Return the (x, y) coordinate for the center point of the cell that contains the specified text.  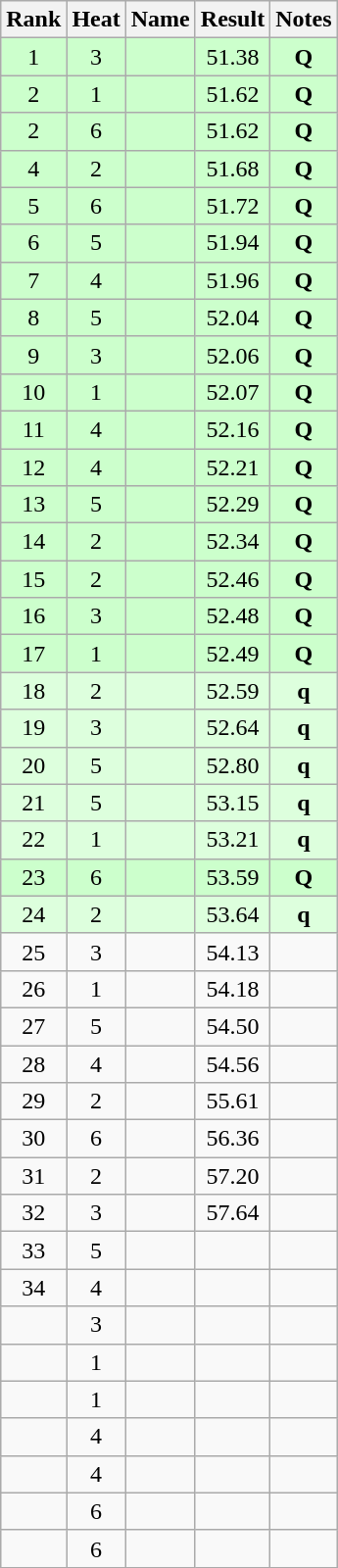
Name (161, 20)
30 (33, 1139)
53.15 (232, 803)
10 (33, 392)
7 (33, 280)
33 (33, 1250)
52.80 (232, 765)
53.64 (232, 914)
54.50 (232, 1026)
23 (33, 877)
54.18 (232, 989)
20 (33, 765)
25 (33, 952)
32 (33, 1213)
12 (33, 467)
57.64 (232, 1213)
54.13 (232, 952)
51.96 (232, 280)
53.59 (232, 877)
24 (33, 914)
52.59 (232, 691)
51.94 (232, 243)
34 (33, 1288)
28 (33, 1063)
52.06 (232, 355)
9 (33, 355)
11 (33, 429)
29 (33, 1102)
52.34 (232, 542)
52.49 (232, 654)
15 (33, 579)
52.48 (232, 616)
8 (33, 318)
Notes (304, 20)
22 (33, 840)
17 (33, 654)
52.21 (232, 467)
53.21 (232, 840)
19 (33, 728)
52.29 (232, 505)
56.36 (232, 1139)
55.61 (232, 1102)
27 (33, 1026)
31 (33, 1176)
51.38 (232, 57)
18 (33, 691)
52.07 (232, 392)
54.56 (232, 1063)
13 (33, 505)
Rank (33, 20)
51.72 (232, 206)
16 (33, 616)
26 (33, 989)
51.68 (232, 169)
52.64 (232, 728)
52.16 (232, 429)
52.46 (232, 579)
52.04 (232, 318)
14 (33, 542)
Result (232, 20)
57.20 (232, 1176)
21 (33, 803)
Heat (96, 20)
